Extract the [X, Y] coordinate from the center of the cell holding the provided text.  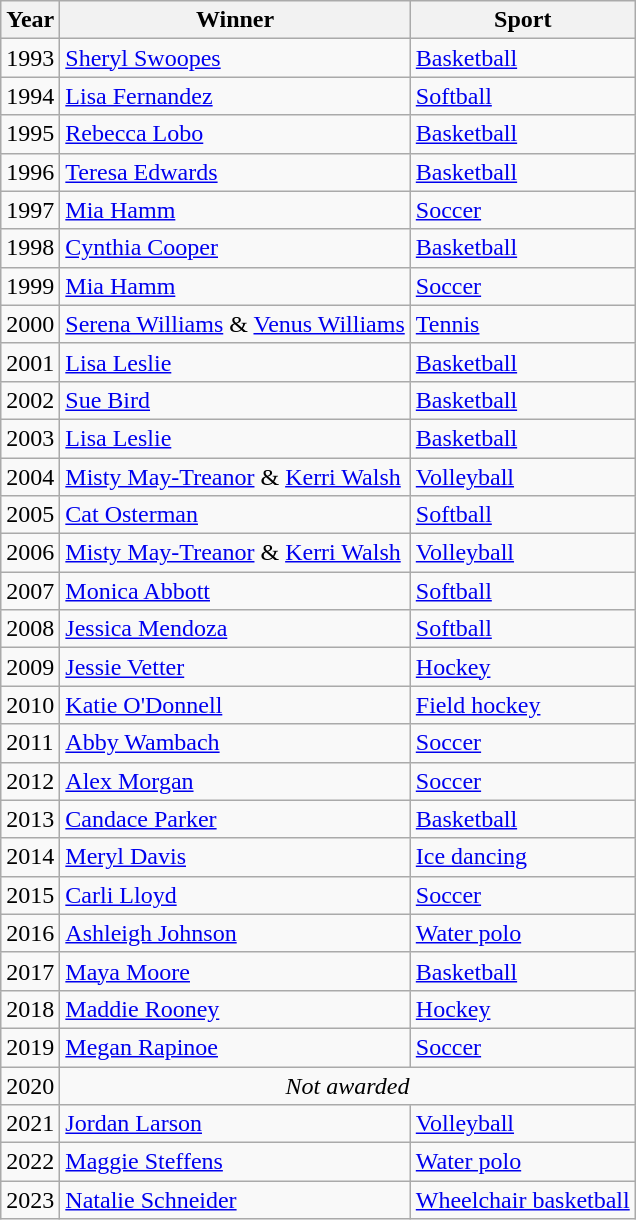
2001 [30, 362]
Carli Lloyd [235, 895]
2017 [30, 971]
2014 [30, 857]
2022 [30, 1162]
2008 [30, 629]
Jessica Mendoza [235, 629]
1994 [30, 96]
2021 [30, 1124]
2006 [30, 553]
1993 [30, 58]
Katie O'Donnell [235, 705]
Megan Rapinoe [235, 1047]
Teresa Edwards [235, 172]
2000 [30, 324]
Abby Wambach [235, 743]
2020 [30, 1085]
Ashleigh Johnson [235, 933]
Serena Williams & Venus Williams [235, 324]
Cynthia Cooper [235, 248]
Ice dancing [522, 857]
2015 [30, 895]
Candace Parker [235, 819]
Tennis [522, 324]
1998 [30, 248]
Natalie Schneider [235, 1200]
Rebecca Lobo [235, 134]
Jessie Vetter [235, 667]
1999 [30, 286]
Maddie Rooney [235, 1009]
Jordan Larson [235, 1124]
Sue Bird [235, 400]
Lisa Fernandez [235, 96]
Sheryl Swoopes [235, 58]
Field hockey [522, 705]
2003 [30, 438]
2010 [30, 705]
2009 [30, 667]
Not awarded [348, 1085]
2023 [30, 1200]
2018 [30, 1009]
2004 [30, 477]
Meryl Davis [235, 857]
Alex Morgan [235, 781]
1997 [30, 210]
2007 [30, 591]
1995 [30, 134]
2005 [30, 515]
Year [30, 20]
1996 [30, 172]
2019 [30, 1047]
2002 [30, 400]
2012 [30, 781]
2013 [30, 819]
Sport [522, 20]
Winner [235, 20]
Monica Abbott [235, 591]
Maya Moore [235, 971]
Maggie Steffens [235, 1162]
Cat Osterman [235, 515]
2016 [30, 933]
2011 [30, 743]
Wheelchair basketball [522, 1200]
